Detect which cell encompasses the target text, then output its [x, y] center coordinate. 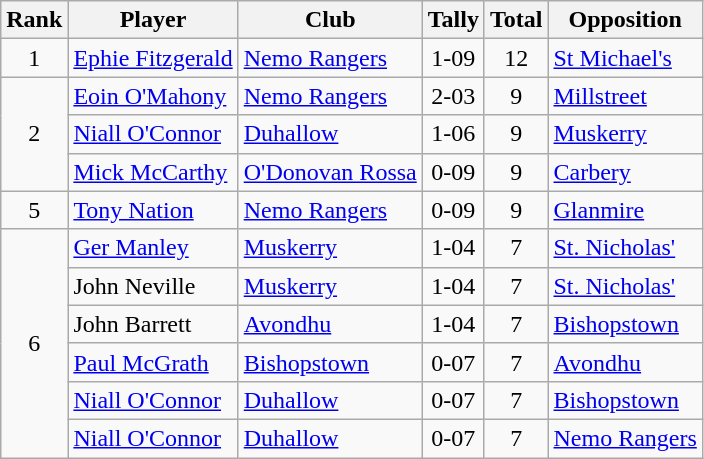
Tony Nation [153, 210]
Club [330, 20]
Ephie Fitzgerald [153, 58]
5 [34, 210]
Tally [453, 20]
Player [153, 20]
1-09 [453, 58]
6 [34, 343]
Millstreet [625, 96]
Ger Manley [153, 248]
Paul McGrath [153, 362]
1 [34, 58]
2 [34, 134]
Mick McCarthy [153, 172]
John Neville [153, 286]
St Michael's [625, 58]
Glanmire [625, 210]
Rank [34, 20]
2-03 [453, 96]
12 [516, 58]
John Barrett [153, 324]
O'Donovan Rossa [330, 172]
Eoin O'Mahony [153, 96]
1-06 [453, 134]
Carbery [625, 172]
Opposition [625, 20]
Total [516, 20]
